Find where the given text appears and provide that cell's center as (x, y) coordinate. 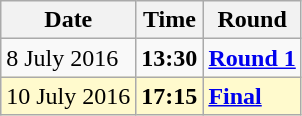
Final (252, 96)
8 July 2016 (68, 58)
17:15 (170, 96)
Time (170, 20)
Round (252, 20)
Round 1 (252, 58)
10 July 2016 (68, 96)
Date (68, 20)
13:30 (170, 58)
